Pinpoint the cell where the given text exists, returning its (x, y) midpoint coordinate. 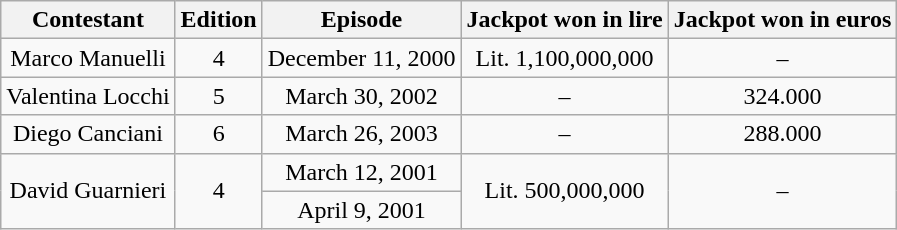
Diego Canciani (88, 134)
Episode (362, 20)
Edition (218, 20)
Valentina Locchi (88, 96)
Jackpot won in lire (564, 20)
Jackpot won in euros (782, 20)
David Guarnieri (88, 191)
6 (218, 134)
324.000 (782, 96)
Contestant (88, 20)
March 12, 2001 (362, 172)
5 (218, 96)
March 26, 2003 (362, 134)
Lit. 1,100,000,000 (564, 58)
April 9, 2001 (362, 210)
December 11, 2000 (362, 58)
Marco Manuelli (88, 58)
288.000 (782, 134)
March 30, 2002 (362, 96)
Lit. 500,000,000 (564, 191)
